Determine the (x, y) coordinate at the center of the cell enclosing the given text.  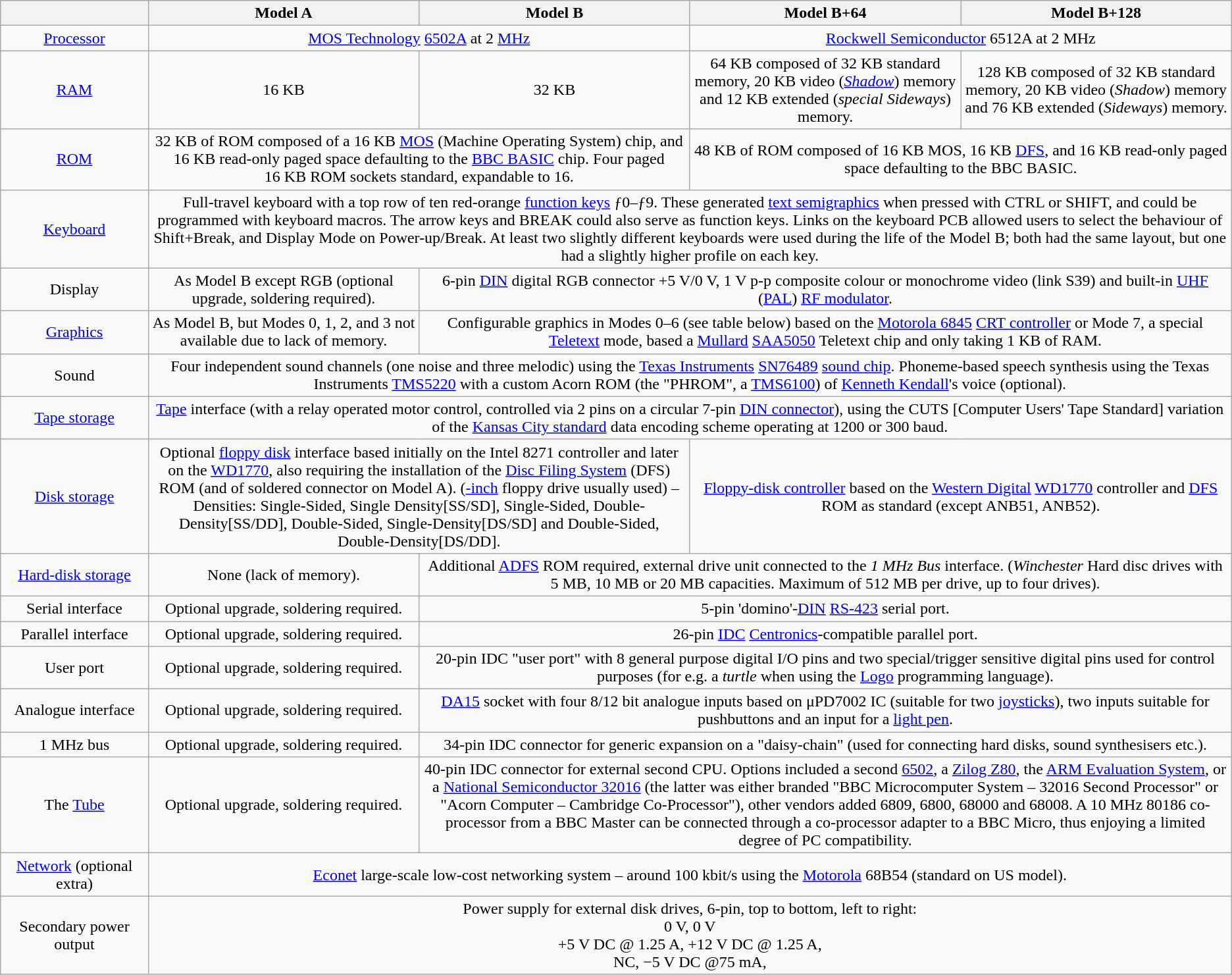
5-pin 'domino'-DIN RS-423 serial port. (825, 608)
16 KB (283, 90)
32 KB (554, 90)
None (lack of memory). (283, 574)
Network (optional extra) (75, 874)
Disk storage (75, 496)
26-pin IDC Centronics-compatible parallel port. (825, 634)
Secondary power output (75, 935)
Model B+64 (825, 13)
34-pin IDC connector for generic expansion on a "daisy-chain" (used for connecting hard disks, sound synthesisers etc.). (825, 745)
Hard-disk storage (75, 574)
Graphics (75, 332)
RAM (75, 90)
Serial interface (75, 608)
As Model B except RGB (optional upgrade, soldering required). (283, 290)
Model B+128 (1096, 13)
Floppy-disk controller based on the Western Digital WD1770 controller and DFS ROM as standard (except ANB51, ANB52). (961, 496)
48 KB of ROM composed of 16 KB MOS, 16 KB DFS, and 16 KB read-only paged space defaulting to the BBC BASIC. (961, 159)
Analogue interface (75, 711)
Model A (283, 13)
Sound (75, 375)
The Tube (75, 805)
Keyboard (75, 229)
Display (75, 290)
64 KB composed of 32 KB standard memory, 20 KB video (Shadow) memory and 12 KB extended (special Sideways) memory. (825, 90)
Tape storage (75, 417)
Parallel interface (75, 634)
User port (75, 668)
128 KB composed of 32 KB standard memory, 20 KB video (Shadow) memory and 76 KB extended (Sideways) memory. (1096, 90)
As Model B, but Modes 0, 1, 2, and 3 not available due to lack of memory. (283, 332)
MOS Technology 6502A at 2 MHz (419, 38)
Power supply for external disk drives, 6-pin, top to bottom, left to right: 0 V, 0 V +5 V DC @ 1.25 A, +12 V DC @ 1.25 A, NC, −5 V DC @75 mA, (690, 935)
6-pin DIN digital RGB connector +5 V/0 V, 1 V p-p composite colour or monochrome video (link S39) and built-in UHF (PAL) RF modulator. (825, 290)
Model B (554, 13)
ROM (75, 159)
1 MHz bus (75, 745)
Processor (75, 38)
Econet large-scale low-cost networking system – around 100 kbit/s using the Motorola 68B54 (standard on US model). (690, 874)
Rockwell Semiconductor 6512A at 2 MHz (961, 38)
